Determine the (X, Y) coordinate at the center of the cell enclosing the given text.  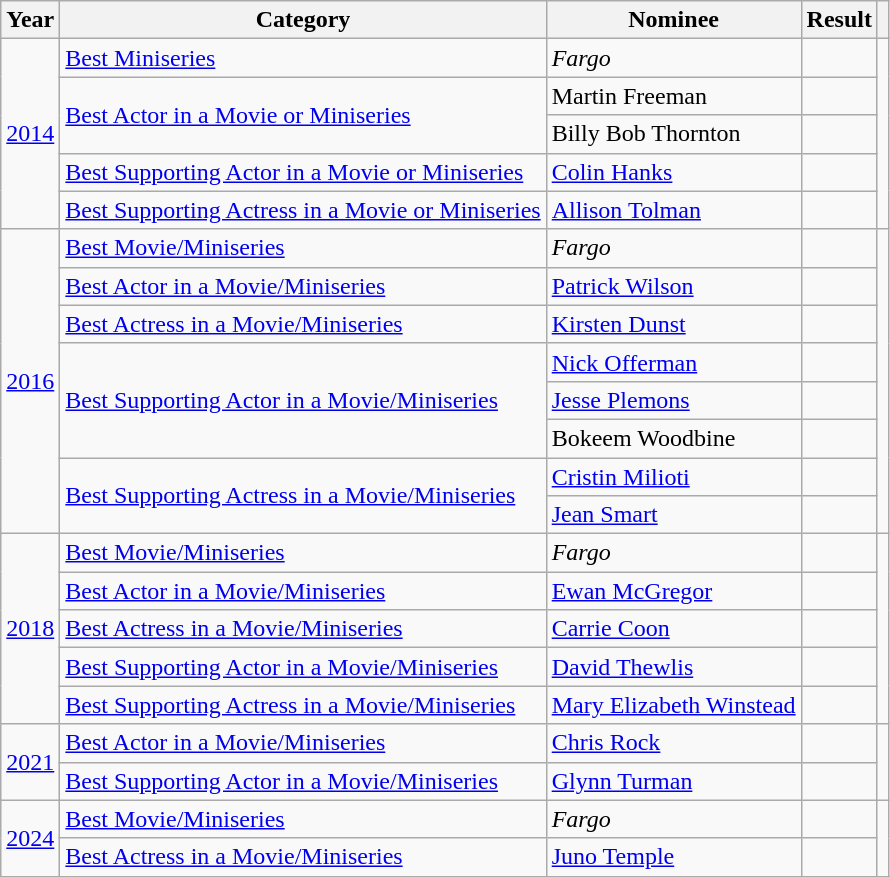
Billy Bob Thornton (674, 134)
Chris Rock (674, 743)
Best Supporting Actor in a Movie or Miniseries (303, 172)
Best Actor in a Movie or Miniseries (303, 115)
Category (303, 20)
Allison Tolman (674, 210)
Colin Hanks (674, 172)
Ewan McGregor (674, 591)
Carrie Coon (674, 629)
Mary Elizabeth Winstead (674, 705)
Nick Offerman (674, 362)
Glynn Turman (674, 781)
Patrick Wilson (674, 286)
2018 (30, 629)
2021 (30, 762)
Jean Smart (674, 515)
Nominee (674, 20)
David Thewlis (674, 667)
Year (30, 20)
2016 (30, 381)
Jesse Plemons (674, 400)
Bokeem Woodbine (674, 438)
2014 (30, 134)
2024 (30, 838)
Result (839, 20)
Best Miniseries (303, 58)
Best Supporting Actress in a Movie or Miniseries (303, 210)
Cristin Milioti (674, 477)
Juno Temple (674, 857)
Martin Freeman (674, 96)
Kirsten Dunst (674, 324)
